Return (x, y) of the center of cell containing provided text 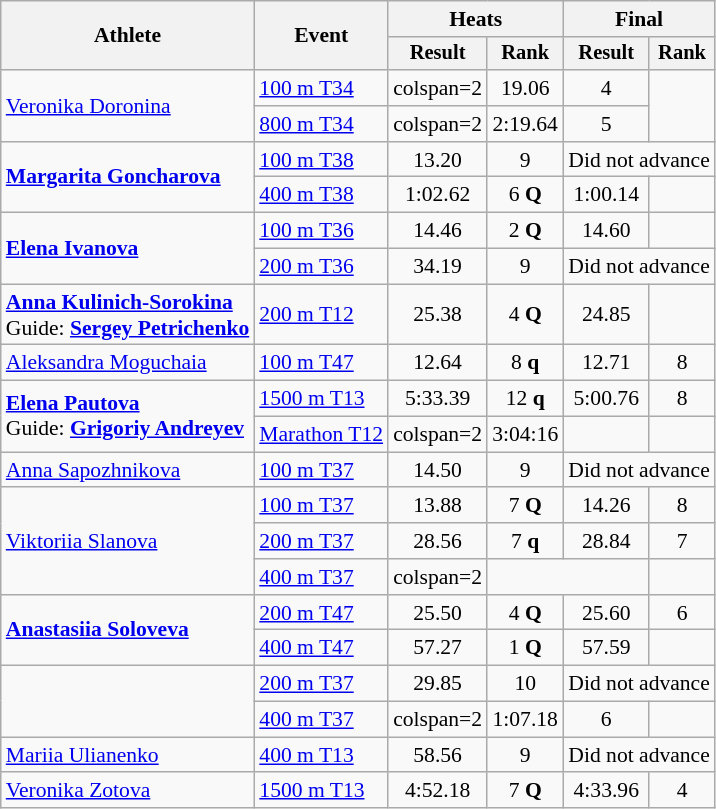
58.56 (438, 755)
Anna Kulinich-SorokinaGuide: Sergey Petrichenko (128, 314)
Veronika Doronina (128, 106)
1:00.14 (606, 195)
8 q (525, 363)
Marathon T12 (321, 435)
1:07.18 (525, 720)
34.19 (438, 267)
400 m T47 (321, 648)
14.50 (438, 470)
14.60 (606, 231)
5 (606, 124)
25.60 (606, 613)
200 m T36 (321, 267)
200 m T12 (321, 314)
100 m T47 (321, 363)
200 m T47 (321, 613)
57.27 (438, 648)
25.50 (438, 613)
1:02.62 (438, 195)
5:00.76 (606, 399)
24.85 (606, 314)
14.46 (438, 231)
5:33.39 (438, 399)
13.20 (438, 160)
28.56 (438, 541)
100 m T38 (321, 160)
Event (321, 36)
14.26 (606, 506)
Anna Sapozhnikova (128, 470)
Aleksandra Moguchaia (128, 363)
12.71 (606, 363)
1 Q (525, 648)
Anastasiia Soloveva (128, 630)
800 m T34 (321, 124)
Heats (476, 19)
400 m T13 (321, 755)
Margarita Goncharova (128, 178)
2:19.64 (525, 124)
13.88 (438, 506)
3:04:16 (525, 435)
Mariia Ulianenko (128, 755)
Athlete (128, 36)
19.06 (525, 88)
2 Q (525, 231)
12 q (525, 399)
7 q (525, 541)
Veronika Zotova (128, 791)
6 Q (525, 195)
400 m T38 (321, 195)
10 (525, 684)
100 m T34 (321, 88)
4:33.96 (606, 791)
100 m T36 (321, 231)
4:52.18 (438, 791)
29.85 (438, 684)
Viktoriia Slanova (128, 542)
Elena Ivanova (128, 248)
7 (682, 541)
Final (639, 19)
57.59 (606, 648)
28.84 (606, 541)
12.64 (438, 363)
Elena PautovaGuide: Grigoriy Andreyev (128, 416)
25.38 (438, 314)
